Identify which cell holds the provided text, then report its (X, Y) central coordinate. 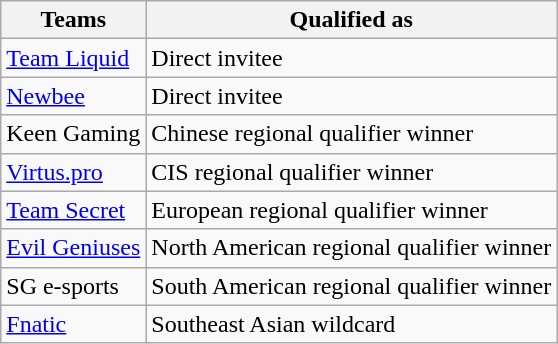
Teams (74, 20)
CIS regional qualifier winner (352, 172)
Team Liquid (74, 58)
Fnatic (74, 324)
Chinese regional qualifier winner (352, 134)
Qualified as (352, 20)
Evil Geniuses (74, 248)
South American regional qualifier winner (352, 286)
Keen Gaming (74, 134)
North American regional qualifier winner (352, 248)
European regional qualifier winner (352, 210)
Newbee (74, 96)
SG e-sports (74, 286)
Virtus.pro (74, 172)
Southeast Asian wildcard (352, 324)
Team Secret (74, 210)
